Identify which cell holds the provided text, then report its (X, Y) central coordinate. 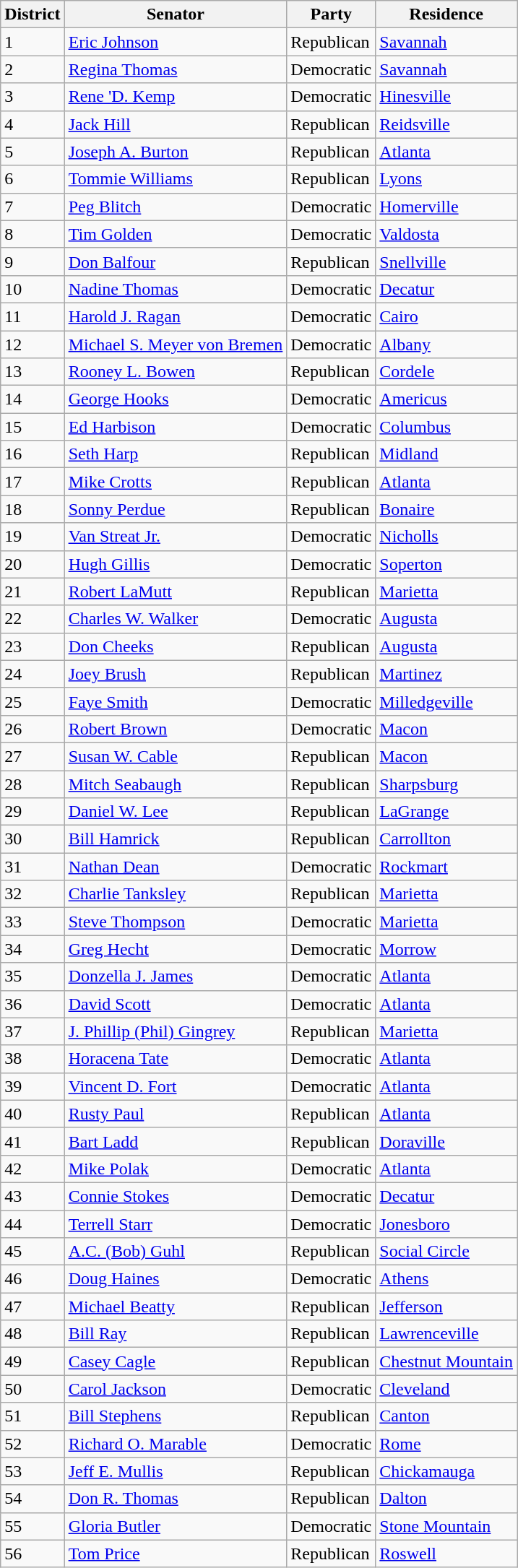
17 (33, 482)
Sonny Perdue (176, 509)
13 (33, 372)
Robert LaMutt (176, 592)
8 (33, 234)
Bill Hamrick (176, 839)
18 (33, 509)
Columbus (446, 427)
Mike Crotts (176, 482)
A.C. (Bob) Guhl (176, 1252)
Carol Jackson (176, 1389)
9 (33, 261)
Nadine Thomas (176, 289)
Albany (446, 345)
50 (33, 1389)
Athens (446, 1279)
Lyons (446, 179)
Party (331, 14)
56 (33, 1554)
Reidsville (446, 124)
39 (33, 1086)
Don R. Thomas (176, 1499)
Stone Mountain (446, 1526)
46 (33, 1279)
21 (33, 592)
37 (33, 1031)
Steve Thompson (176, 922)
55 (33, 1526)
Roswell (446, 1554)
11 (33, 316)
32 (33, 894)
Doraville (446, 1141)
6 (33, 179)
Bart Ladd (176, 1141)
Social Circle (446, 1252)
Martinez (446, 674)
10 (33, 289)
43 (33, 1196)
Vincent D. Fort (176, 1086)
Don Cheeks (176, 646)
36 (33, 1004)
Richard O. Marable (176, 1444)
34 (33, 949)
Tom Price (176, 1554)
12 (33, 345)
Residence (446, 14)
47 (33, 1307)
Carrollton (446, 839)
Seth Harp (176, 454)
Terrell Starr (176, 1224)
Peg Blitch (176, 207)
Nathan Dean (176, 867)
Lawrenceville (446, 1334)
Joseph A. Burton (176, 152)
Cairo (446, 316)
Casey Cagle (176, 1361)
Bill Stephens (176, 1416)
Rusty Paul (176, 1114)
Bonaire (446, 509)
29 (33, 812)
Tommie Williams (176, 179)
Dalton (446, 1499)
Americus (446, 399)
19 (33, 537)
48 (33, 1334)
Soperton (446, 564)
J. Phillip (Phil) Gingrey (176, 1031)
49 (33, 1361)
Doug Haines (176, 1279)
30 (33, 839)
LaGrange (446, 812)
45 (33, 1252)
14 (33, 399)
Robert Brown (176, 729)
Valdosta (446, 234)
Rockmart (446, 867)
Rome (446, 1444)
25 (33, 701)
31 (33, 867)
44 (33, 1224)
Jonesboro (446, 1224)
53 (33, 1471)
38 (33, 1059)
33 (33, 922)
Daniel W. Lee (176, 812)
District (33, 14)
Morrow (446, 949)
5 (33, 152)
Tim Golden (176, 234)
Senator (176, 14)
1 (33, 42)
51 (33, 1416)
28 (33, 784)
Nicholls (446, 537)
Regina Thomas (176, 69)
Hinesville (446, 97)
24 (33, 674)
Harold J. Ragan (176, 316)
Eric Johnson (176, 42)
Hugh Gillis (176, 564)
George Hooks (176, 399)
Bill Ray (176, 1334)
Jeff E. Mullis (176, 1471)
Don Balfour (176, 261)
27 (33, 756)
Rooney L. Bowen (176, 372)
Faye Smith (176, 701)
Mitch Seabaugh (176, 784)
16 (33, 454)
15 (33, 427)
Ed Harbison (176, 427)
40 (33, 1114)
Michael S. Meyer von Bremen (176, 345)
7 (33, 207)
Jack Hill (176, 124)
26 (33, 729)
Charles W. Walker (176, 619)
Sharpsburg (446, 784)
Charlie Tanksley (176, 894)
Midland (446, 454)
Horacena Tate (176, 1059)
Connie Stokes (176, 1196)
Cleveland (446, 1389)
22 (33, 619)
Michael Beatty (176, 1307)
3 (33, 97)
Mike Polak (176, 1169)
54 (33, 1499)
Jefferson (446, 1307)
42 (33, 1169)
Susan W. Cable (176, 756)
52 (33, 1444)
David Scott (176, 1004)
Greg Hecht (176, 949)
Joey Brush (176, 674)
Snellville (446, 261)
Milledgeville (446, 701)
2 (33, 69)
Cordele (446, 372)
Rene 'D. Kemp (176, 97)
4 (33, 124)
Chestnut Mountain (446, 1361)
Gloria Butler (176, 1526)
Chickamauga (446, 1471)
20 (33, 564)
Homerville (446, 207)
Canton (446, 1416)
41 (33, 1141)
35 (33, 976)
Van Streat Jr. (176, 537)
23 (33, 646)
Donzella J. James (176, 976)
